Detect which cell encompasses the target text, then output its (x, y) center coordinate. 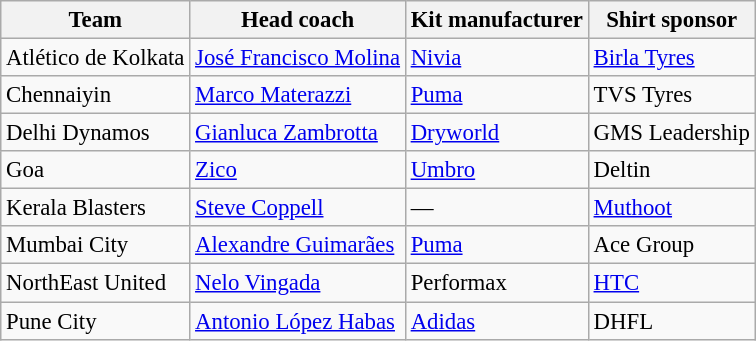
Zico (298, 170)
Kit manufacturer (496, 20)
Team (96, 20)
Alexandre Guimarães (298, 245)
Atlético de Kolkata (96, 58)
Birla Tyres (672, 58)
Head coach (298, 20)
Gianluca Zambrotta (298, 133)
Performax (496, 283)
Chennaiyin (96, 95)
Ace Group (672, 245)
Pune City (96, 321)
NorthEast United (96, 283)
Goa (96, 170)
— (496, 208)
Muthoot (672, 208)
HTC (672, 283)
Mumbai City (96, 245)
Umbro (496, 170)
Delhi Dynamos (96, 133)
Shirt sponsor (672, 20)
Antonio López Habas (298, 321)
GMS Leadership (672, 133)
Dryworld (496, 133)
Steve Coppell (298, 208)
José Francisco Molina (298, 58)
Deltin (672, 170)
Marco Materazzi (298, 95)
Kerala Blasters (96, 208)
TVS Tyres (672, 95)
Nelo Vingada (298, 283)
Adidas (496, 321)
Nivia (496, 58)
DHFL (672, 321)
